For the text-containing cell, return its midpoint in (X, Y) coordinate format. 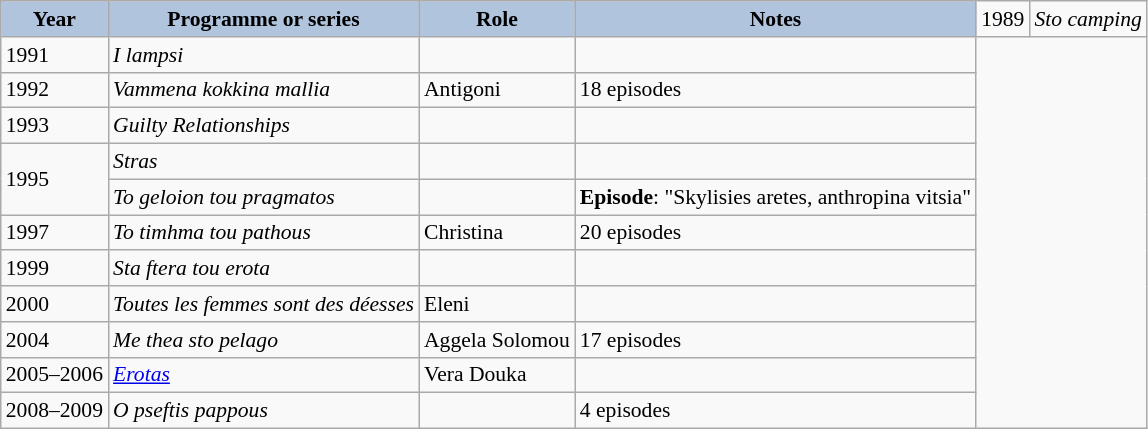
1993 (54, 126)
Guilty Relationships (264, 126)
1999 (54, 269)
18 episodes (776, 90)
Notes (776, 19)
Eleni (497, 304)
Aggela Solomou (497, 340)
2000 (54, 304)
4 episodes (776, 411)
Vammena kokkina mallia (264, 90)
Sto camping (1088, 19)
Year (54, 19)
Christina (497, 233)
O pseftis pappous (264, 411)
2004 (54, 340)
Toutes les femmes sont des déesses (264, 304)
Role (497, 19)
2005–2006 (54, 375)
1992 (54, 90)
Antigoni (497, 90)
Erotas (264, 375)
To geloion tou pragmatos (264, 197)
To timhma tou pathous (264, 233)
Vera Douka (497, 375)
Programme or series (264, 19)
1989 (1002, 19)
Stras (264, 162)
2008–2009 (54, 411)
1997 (54, 233)
Me thea sto pelago (264, 340)
1995 (54, 180)
17 episodes (776, 340)
Sta ftera tou erota (264, 269)
20 episodes (776, 233)
Episode: "Skylisies aretes, anthropina vitsia" (776, 197)
1991 (54, 55)
I lampsi (264, 55)
